Search for the cell housing the specified text and yield its [X, Y] center coordinate. 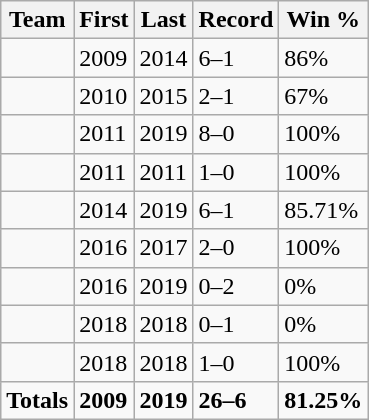
8–0 [236, 134]
2010 [104, 96]
Win % [324, 20]
Totals [38, 400]
Record [236, 20]
0–2 [236, 286]
2017 [164, 248]
First [104, 20]
0–1 [236, 324]
2–1 [236, 96]
86% [324, 58]
81.25% [324, 400]
85.71% [324, 210]
2–0 [236, 248]
26–6 [236, 400]
Team [38, 20]
2015 [164, 96]
Last [164, 20]
67% [324, 96]
